Search for the cell housing the specified text and yield its [x, y] center coordinate. 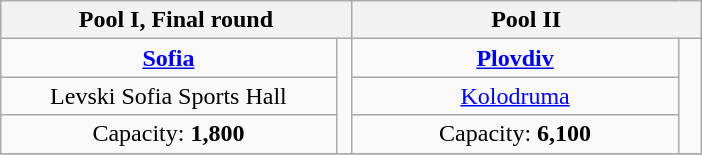
Plovdiv [515, 58]
Capacity: 1,800 [168, 134]
Kolodruma [515, 96]
Pool I, Final round [176, 20]
Sofia [168, 58]
Pool II [526, 20]
Levski Sofia Sports Hall [168, 96]
Capacity: 6,100 [515, 134]
